Search for the cell housing the specified text and yield its (x, y) center coordinate. 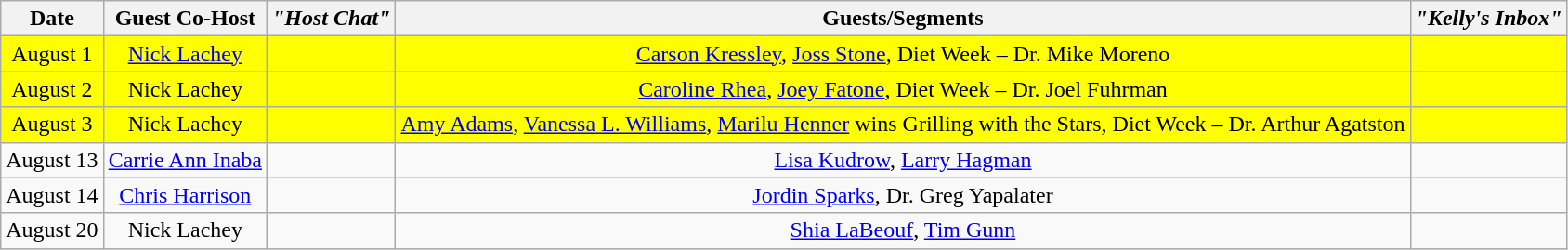
Guest Co-Host (185, 19)
August 20 (52, 230)
August 2 (52, 89)
August 1 (52, 54)
Chris Harrison (185, 195)
"Host Chat" (332, 19)
Shia LaBeouf, Tim Gunn (903, 230)
August 13 (52, 160)
Carson Kressley, Joss Stone, Diet Week – Dr. Mike Moreno (903, 54)
Carrie Ann Inaba (185, 160)
Date (52, 19)
August 14 (52, 195)
Caroline Rhea, Joey Fatone, Diet Week – Dr. Joel Fuhrman (903, 89)
Guests/Segments (903, 19)
August 3 (52, 125)
"Kelly's Inbox" (1488, 19)
Lisa Kudrow, Larry Hagman (903, 160)
Jordin Sparks, Dr. Greg Yapalater (903, 195)
Amy Adams, Vanessa L. Williams, Marilu Henner wins Grilling with the Stars, Diet Week – Dr. Arthur Agatston (903, 125)
